Scan for the cell matching the given text and deliver its (X, Y) coordinate at center. 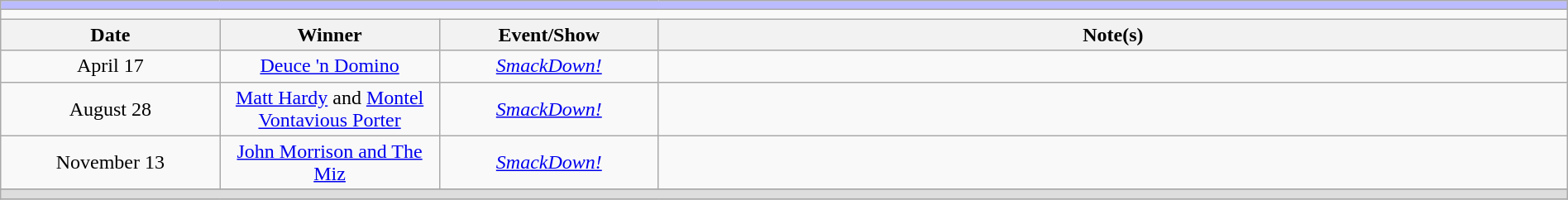
Matt Hardy and Montel Vontavious Porter (329, 109)
Winner (329, 35)
Note(s) (1113, 35)
November 13 (111, 162)
Date (111, 35)
John Morrison and The Miz (329, 162)
Event/Show (549, 35)
Deuce 'n Domino (329, 66)
August 28 (111, 109)
April 17 (111, 66)
